Scan for the cell matching the given text and deliver its (X, Y) coordinate at center. 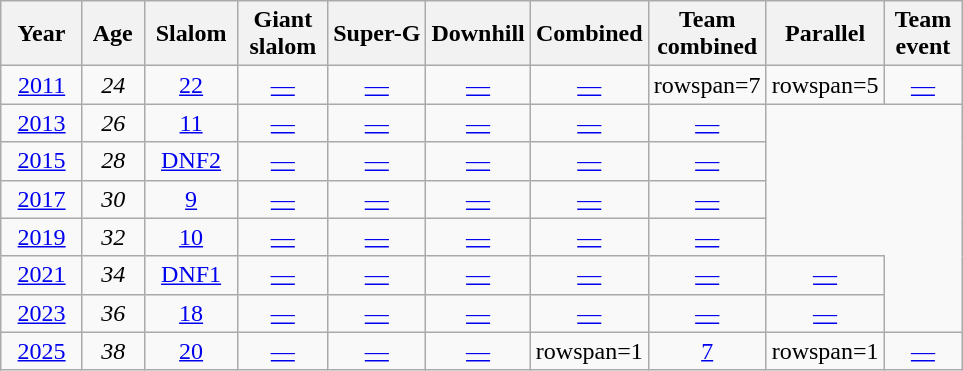
Giant slalom (283, 34)
36 (113, 313)
2015 (42, 161)
32 (113, 237)
30 (113, 199)
2013 (42, 123)
Parallel (825, 34)
Slalom (191, 34)
20 (191, 351)
26 (113, 123)
18 (191, 313)
11 (191, 123)
2019 (42, 237)
2017 (42, 199)
28 (113, 161)
38 (113, 351)
2021 (42, 275)
7 (707, 351)
Downhill (478, 34)
Teamcombined (707, 34)
9 (191, 199)
Combined (589, 34)
Super-G (377, 34)
22 (191, 85)
rowspan=5 (825, 85)
2023 (42, 313)
10 (191, 237)
34 (113, 275)
DNF1 (191, 275)
Age (113, 34)
Team event (923, 34)
rowspan=7 (707, 85)
Year (42, 34)
DNF2 (191, 161)
2025 (42, 351)
24 (113, 85)
2011 (42, 85)
